Provide the [x, y] coordinate of the cell's center where the given text is located.  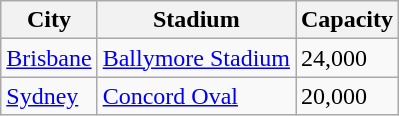
20,000 [348, 96]
Concord Oval [196, 96]
Brisbane [49, 58]
Ballymore Stadium [196, 58]
Sydney [49, 96]
City [49, 20]
Capacity [348, 20]
24,000 [348, 58]
Stadium [196, 20]
